Identify which cell holds the provided text, then report its [x, y] central coordinate. 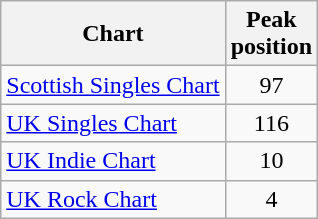
Chart [113, 34]
10 [271, 161]
116 [271, 123]
Peakposition [271, 34]
4 [271, 199]
UK Indie Chart [113, 161]
UK Rock Chart [113, 199]
UK Singles Chart [113, 123]
97 [271, 85]
Scottish Singles Chart [113, 85]
